Pinpoint the cell where the given text exists, returning its [X, Y] midpoint coordinate. 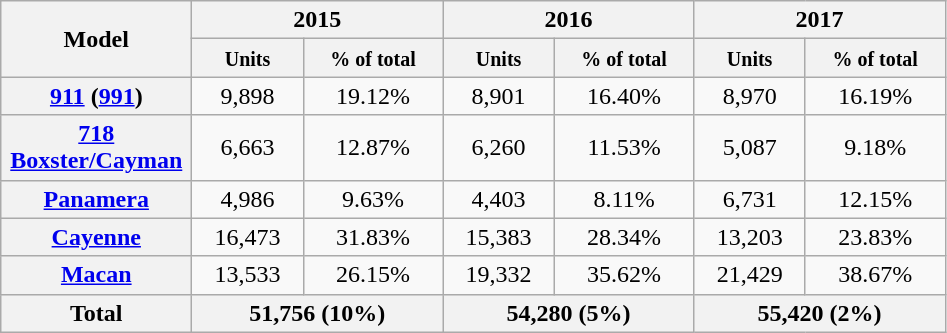
8.11% [624, 199]
54,280 (5%) [568, 313]
6,260 [498, 148]
19,332 [498, 275]
2015 [318, 20]
5,087 [750, 148]
35.62% [624, 275]
31.83% [373, 237]
16.40% [624, 96]
2017 [820, 20]
12.87% [373, 148]
16.19% [875, 96]
28.34% [624, 237]
2016 [568, 20]
26.15% [373, 275]
55,420 (2%) [820, 313]
Model [96, 39]
16,473 [248, 237]
6,731 [750, 199]
Cayenne [96, 237]
Panamera [96, 199]
8,901 [498, 96]
38.67% [875, 275]
13,203 [750, 237]
Macan [96, 275]
21,429 [750, 275]
8,970 [750, 96]
Total [96, 313]
6,663 [248, 148]
23.83% [875, 237]
911 (991) [96, 96]
19.12% [373, 96]
718 Boxster/Cayman [96, 148]
9.63% [373, 199]
15,383 [498, 237]
4,986 [248, 199]
4,403 [498, 199]
9,898 [248, 96]
51,756 (10%) [318, 313]
9.18% [875, 148]
11.53% [624, 148]
13,533 [248, 275]
12.15% [875, 199]
